Return the [X, Y] coordinate for the center point of the cell that contains the specified text.  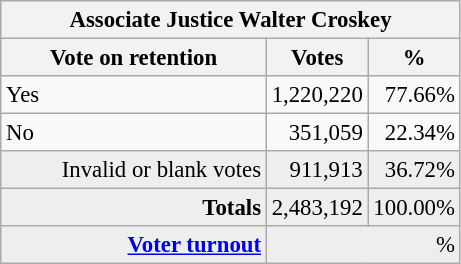
351,059 [317, 133]
Associate Justice Walter Croskey [231, 20]
100.00% [414, 208]
77.66% [414, 95]
36.72% [414, 170]
Vote on retention [134, 58]
2,483,192 [317, 208]
Totals [134, 208]
Yes [134, 95]
Votes [317, 58]
1,220,220 [317, 95]
Voter turnout [134, 245]
911,913 [317, 170]
Invalid or blank votes [134, 170]
No [134, 133]
22.34% [414, 133]
